Capture the cell that displays the provided text and extract its (x, y) central coordinate. 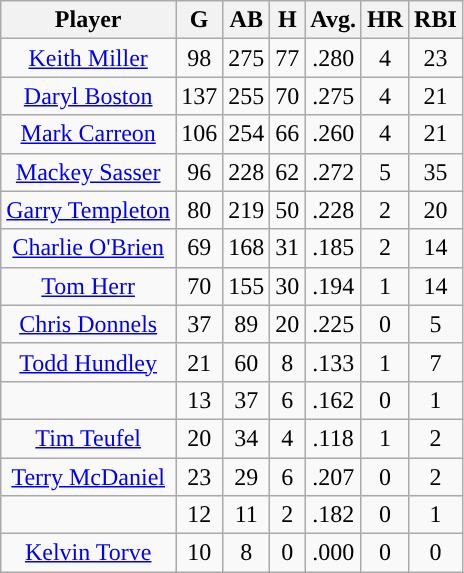
Tom Herr (88, 286)
H (288, 20)
34 (246, 438)
137 (200, 96)
7 (436, 362)
228 (246, 172)
Daryl Boston (88, 96)
77 (288, 58)
96 (200, 172)
Todd Hundley (88, 362)
.194 (334, 286)
Player (88, 20)
219 (246, 210)
255 (246, 96)
275 (246, 58)
Garry Templeton (88, 210)
.280 (334, 58)
168 (246, 248)
10 (200, 553)
.207 (334, 477)
Terry McDaniel (88, 477)
.272 (334, 172)
12 (200, 515)
AB (246, 20)
80 (200, 210)
89 (246, 324)
Chris Donnels (88, 324)
254 (246, 134)
Keith Miller (88, 58)
RBI (436, 20)
66 (288, 134)
G (200, 20)
69 (200, 248)
106 (200, 134)
60 (246, 362)
31 (288, 248)
62 (288, 172)
.000 (334, 553)
35 (436, 172)
.228 (334, 210)
Mark Carreon (88, 134)
.225 (334, 324)
50 (288, 210)
.260 (334, 134)
Mackey Sasser (88, 172)
11 (246, 515)
Avg. (334, 20)
13 (200, 400)
Kelvin Torve (88, 553)
.185 (334, 248)
HR (384, 20)
155 (246, 286)
.133 (334, 362)
.275 (334, 96)
.182 (334, 515)
Charlie O'Brien (88, 248)
29 (246, 477)
30 (288, 286)
.118 (334, 438)
98 (200, 58)
.162 (334, 400)
Tim Teufel (88, 438)
